Provide the (x, y) coordinate of the cell's center where the given text is located.  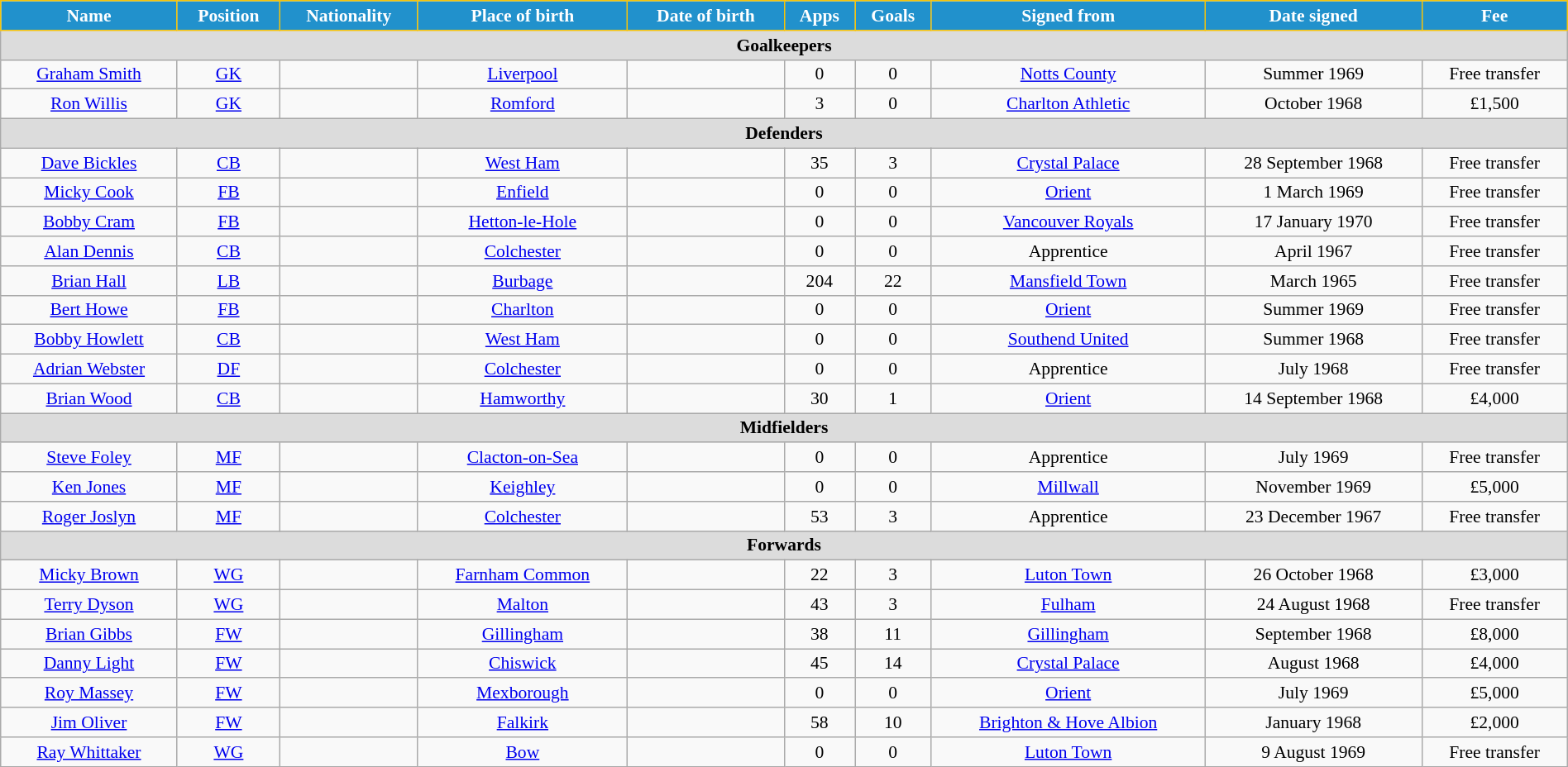
Millwall (1068, 487)
August 1968 (1313, 664)
9 August 1969 (1313, 752)
Date signed (1313, 16)
January 1968 (1313, 722)
Brighton & Hove Albion (1068, 722)
Fee (1494, 16)
September 1968 (1313, 634)
Signed from (1068, 16)
April 1967 (1313, 251)
Bobby Howlett (89, 340)
Romford (523, 104)
Falkirk (523, 722)
Alan Dennis (89, 251)
Vancouver Royals (1068, 222)
Summer 1968 (1313, 340)
Jim Oliver (89, 722)
DF (228, 369)
Steve Foley (89, 458)
Position (228, 16)
30 (819, 398)
1 (893, 398)
23 December 1967 (1313, 517)
Defenders (784, 134)
Bert Howe (89, 310)
43 (819, 605)
Hetton-le-Hole (523, 222)
Chiswick (523, 664)
Bow (523, 752)
Bobby Cram (89, 222)
14 (893, 664)
45 (819, 664)
November 1969 (1313, 487)
October 1968 (1313, 104)
March 1965 (1313, 281)
28 September 1968 (1313, 163)
£8,000 (1494, 634)
£2,000 (1494, 722)
1 March 1969 (1313, 193)
Farnham Common (523, 575)
Adrian Webster (89, 369)
Apps (819, 16)
Terry Dyson (89, 605)
Enfield (523, 193)
Date of birth (706, 16)
11 (893, 634)
Brian Hall (89, 281)
Southend United (1068, 340)
Name (89, 16)
Brian Gibbs (89, 634)
14 September 1968 (1313, 398)
10 (893, 722)
Ken Jones (89, 487)
Danny Light (89, 664)
Hamworthy (523, 398)
£3,000 (1494, 575)
Roger Joslyn (89, 517)
17 January 1970 (1313, 222)
Mansfield Town (1068, 281)
Keighley (523, 487)
Dave Bickles (89, 163)
Brian Wood (89, 398)
Charlton (523, 310)
Micky Cook (89, 193)
Midfielders (784, 428)
Roy Massey (89, 693)
Notts County (1068, 74)
Liverpool (523, 74)
24 August 1968 (1313, 605)
35 (819, 163)
38 (819, 634)
July 1968 (1313, 369)
Nationality (348, 16)
Place of birth (523, 16)
Ray Whittaker (89, 752)
Graham Smith (89, 74)
LB (228, 281)
Fulham (1068, 605)
204 (819, 281)
53 (819, 517)
Mexborough (523, 693)
Goals (893, 16)
Charlton Athletic (1068, 104)
Burbage (523, 281)
Ron Willis (89, 104)
58 (819, 722)
Clacton-on-Sea (523, 458)
Forwards (784, 545)
Micky Brown (89, 575)
Malton (523, 605)
Goalkeepers (784, 45)
26 October 1968 (1313, 575)
£1,500 (1494, 104)
